Return the [X, Y] coordinate for the center point of the cell that contains the specified text.  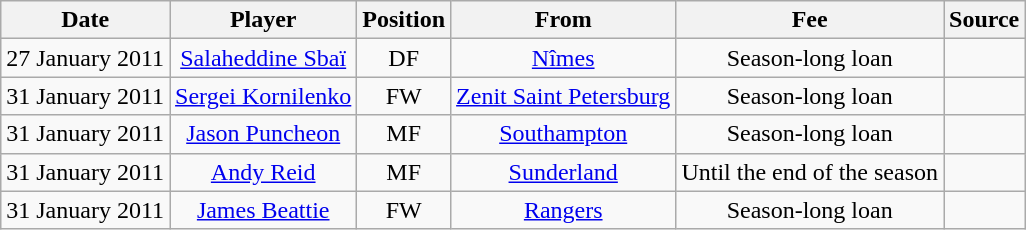
Position [404, 20]
Andy Reid [264, 172]
From [564, 20]
James Beattie [264, 210]
Sergei Kornilenko [264, 96]
Fee [810, 20]
Source [984, 20]
Player [264, 20]
Jason Puncheon [264, 134]
Nîmes [564, 58]
Sunderland [564, 172]
DF [404, 58]
Rangers [564, 210]
Zenit Saint Petersburg [564, 96]
Salaheddine Sbaï [264, 58]
Until the end of the season [810, 172]
Southampton [564, 134]
27 January 2011 [86, 58]
Date [86, 20]
